Pinpoint the cell where the given text exists, returning its [x, y] midpoint coordinate. 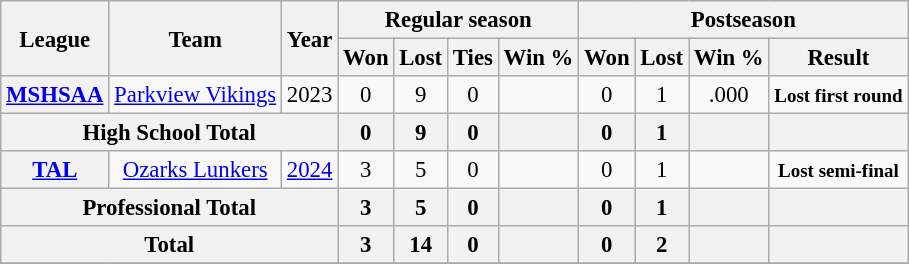
2023 [310, 95]
High School Total [170, 133]
.000 [728, 95]
Lost semi-final [838, 170]
2024 [310, 170]
Total [170, 245]
Team [196, 38]
TAL [55, 170]
14 [421, 245]
League [55, 38]
Regular season [458, 20]
Year [310, 38]
Professional Total [170, 208]
Parkview Vikings [196, 95]
Ozarks Lunkers [196, 170]
2 [662, 245]
Lost first round [838, 95]
Postseason [744, 20]
Ties [474, 58]
Result [838, 58]
MSHSAA [55, 95]
